Scan for the cell matching the given text and deliver its [X, Y] coordinate at center. 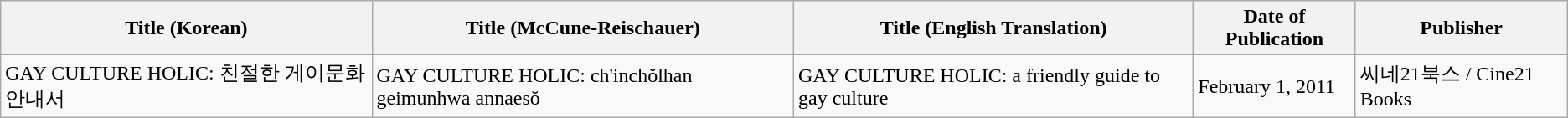
Publisher [1461, 28]
Date of Publication [1275, 28]
Title (Korean) [186, 28]
씨네21북스 / Cine21 Books [1461, 86]
GAY CULTURE HOLIC: ch'inchŏlhan geimunhwa annaesŏ [583, 86]
GAY CULTURE HOLIC: 친절한 게이문화 안내서 [186, 86]
Title (English Translation) [993, 28]
GAY CULTURE HOLIC: a friendly guide to gay culture [993, 86]
Title (McCune-Reischauer) [583, 28]
February 1, 2011 [1275, 86]
